Detect which cell encompasses the target text, then output its (x, y) center coordinate. 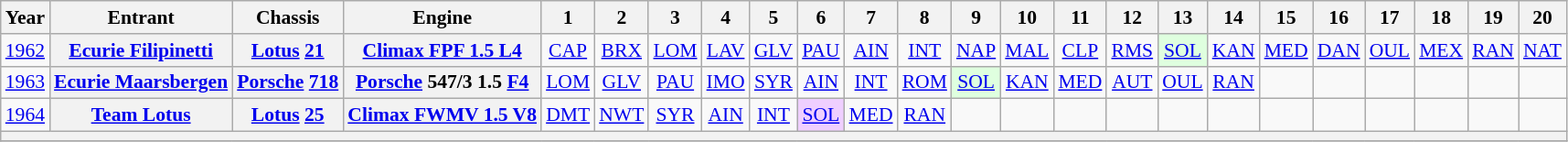
12 (1132, 17)
6 (821, 17)
7 (871, 17)
IMO (726, 82)
CAP (568, 50)
2 (622, 17)
NAT (1542, 50)
18 (1441, 17)
Lotus 21 (287, 50)
NWT (622, 115)
Climax FWMV 1.5 V8 (443, 115)
14 (1234, 17)
Engine (443, 17)
Climax FPF 1.5 L4 (443, 50)
5 (773, 17)
1964 (26, 115)
CLP (1080, 50)
9 (976, 17)
1 (568, 17)
10 (1027, 17)
Chassis (287, 17)
15 (1286, 17)
NAP (976, 50)
17 (1390, 17)
BRX (622, 50)
RMS (1132, 50)
1963 (26, 82)
ROM (925, 82)
Year (26, 17)
Porsche 718 (287, 82)
13 (1182, 17)
MEX (1441, 50)
19 (1493, 17)
1962 (26, 50)
Porsche 547/3 1.5 F4 (443, 82)
DAN (1339, 50)
8 (925, 17)
11 (1080, 17)
Entrant (141, 17)
Ecurie Filipinetti (141, 50)
Ecurie Maarsbergen (141, 82)
Lotus 25 (287, 115)
20 (1542, 17)
16 (1339, 17)
DMT (568, 115)
AUT (1132, 82)
MAL (1027, 50)
LAV (726, 50)
3 (675, 17)
Team Lotus (141, 115)
4 (726, 17)
